Provide the [X, Y] coordinate of the cell's center where the given text is located.  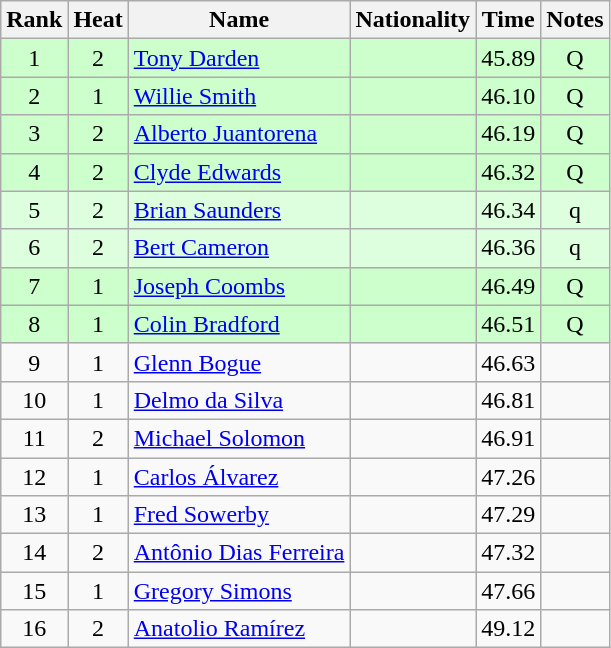
Glenn Bogue [239, 362]
47.29 [508, 515]
46.32 [508, 172]
47.26 [508, 477]
13 [34, 515]
49.12 [508, 629]
16 [34, 629]
4 [34, 172]
46.49 [508, 286]
46.63 [508, 362]
14 [34, 553]
6 [34, 248]
Notes [575, 20]
47.66 [508, 591]
Carlos Álvarez [239, 477]
Alberto Juantorena [239, 134]
47.32 [508, 553]
Tony Darden [239, 58]
Name [239, 20]
46.51 [508, 324]
10 [34, 400]
Willie Smith [239, 96]
Bert Cameron [239, 248]
7 [34, 286]
Time [508, 20]
5 [34, 210]
12 [34, 477]
3 [34, 134]
45.89 [508, 58]
9 [34, 362]
11 [34, 438]
Brian Saunders [239, 210]
Gregory Simons [239, 591]
46.91 [508, 438]
46.81 [508, 400]
Colin Bradford [239, 324]
Heat [98, 20]
Delmo da Silva [239, 400]
Clyde Edwards [239, 172]
8 [34, 324]
46.36 [508, 248]
Nationality [413, 20]
46.19 [508, 134]
Michael Solomon [239, 438]
Rank [34, 20]
Antônio Dias Ferreira [239, 553]
15 [34, 591]
Joseph Coombs [239, 286]
Anatolio Ramírez [239, 629]
46.34 [508, 210]
46.10 [508, 96]
Fred Sowerby [239, 515]
